Return (x, y) of the center of cell containing provided text 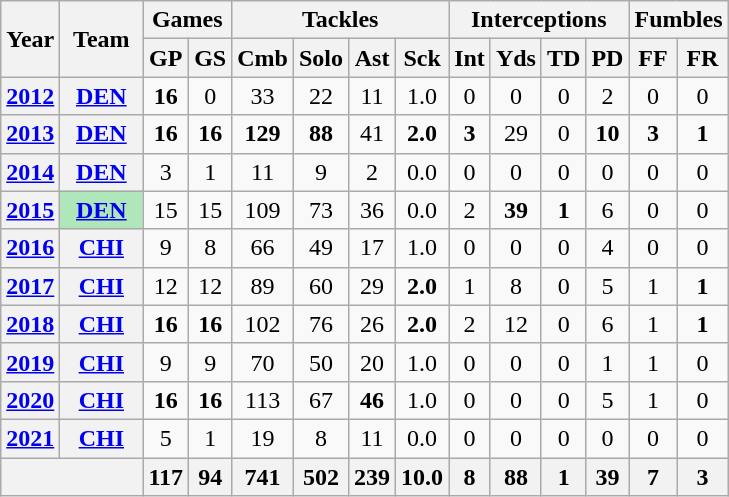
20 (372, 362)
10 (608, 134)
Solo (320, 58)
117 (166, 477)
2021 (30, 438)
70 (263, 362)
7 (653, 477)
4 (608, 248)
67 (320, 400)
113 (263, 400)
2020 (30, 400)
GS (210, 58)
Games (188, 20)
FF (653, 58)
36 (372, 210)
73 (320, 210)
502 (320, 477)
89 (263, 286)
Sck (422, 58)
17 (372, 248)
2019 (30, 362)
2017 (30, 286)
2013 (30, 134)
Yds (516, 58)
2015 (30, 210)
GP (166, 58)
Ast (372, 58)
PD (608, 58)
33 (263, 96)
129 (263, 134)
49 (320, 248)
50 (320, 362)
741 (263, 477)
Int (470, 58)
2014 (30, 172)
Team (102, 39)
94 (210, 477)
19 (263, 438)
Tackles (340, 20)
109 (263, 210)
Fumbles (678, 20)
22 (320, 96)
41 (372, 134)
26 (372, 324)
46 (372, 400)
60 (320, 286)
Year (30, 39)
2016 (30, 248)
2012 (30, 96)
2018 (30, 324)
TD (563, 58)
10.0 (422, 477)
102 (263, 324)
239 (372, 477)
FR (702, 58)
Cmb (263, 58)
76 (320, 324)
Interceptions (539, 20)
66 (263, 248)
